Capture the cell that displays the provided text and extract its (x, y) central coordinate. 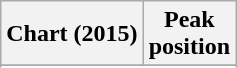
Chart (2015) (72, 34)
Peak position (189, 34)
